Identify which cell holds the provided text, then report its [x, y] central coordinate. 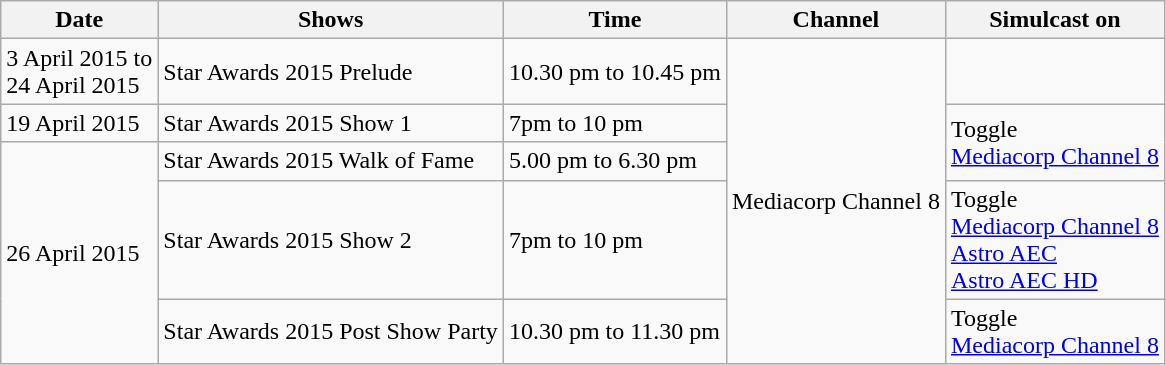
ToggleMediacorp Channel 8Astro AECAstro AEC HD [1054, 240]
Star Awards 2015 Walk of Fame [331, 161]
26 April 2015 [80, 253]
Date [80, 20]
10.30 pm to 10.45 pm [614, 72]
Star Awards 2015 Post Show Party [331, 332]
Mediacorp Channel 8 [836, 202]
Shows [331, 20]
Simulcast on [1054, 20]
Star Awards 2015 Show 2 [331, 240]
Star Awards 2015 Show 1 [331, 123]
Time [614, 20]
Channel [836, 20]
19 April 2015 [80, 123]
Star Awards 2015 Prelude [331, 72]
3 April 2015 to 24 April 2015 [80, 72]
10.30 pm to 11.30 pm [614, 332]
5.00 pm to 6.30 pm [614, 161]
